Return the (X, Y) coordinate for the center point of the cell that contains the specified text.  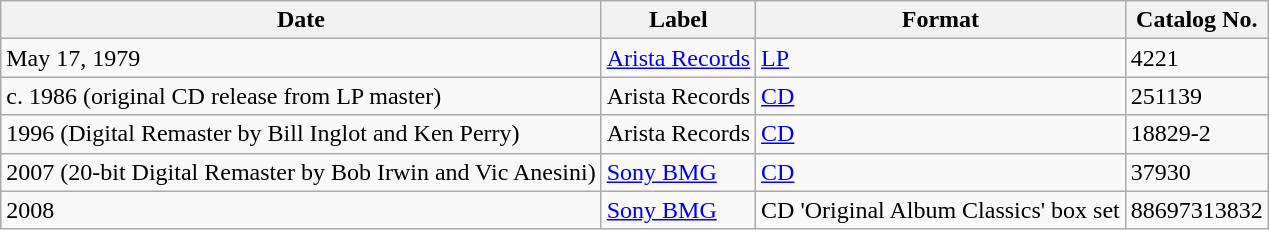
251139 (1196, 96)
CD 'Original Album Classics' box set (941, 210)
May 17, 1979 (301, 58)
88697313832 (1196, 210)
2007 (20-bit Digital Remaster by Bob Irwin and Vic Anesini) (301, 172)
Format (941, 20)
LP (941, 58)
Label (678, 20)
2008 (301, 210)
1996 (Digital Remaster by Bill Inglot and Ken Perry) (301, 134)
37930 (1196, 172)
4221 (1196, 58)
Catalog No. (1196, 20)
c. 1986 (original CD release from LP master) (301, 96)
Date (301, 20)
18829-2 (1196, 134)
